Pinpoint the cell where the given text exists, returning its (X, Y) midpoint coordinate. 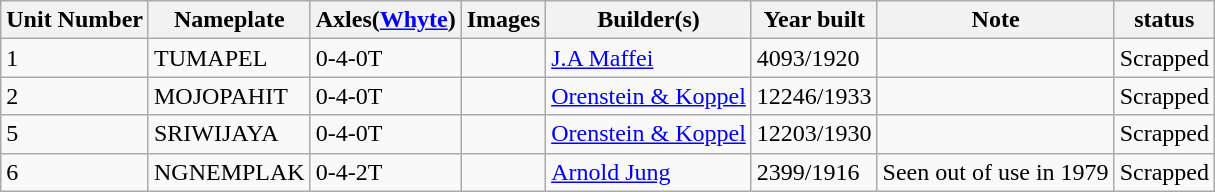
NGNEMPLAK (229, 172)
J.A Maffei (649, 58)
5 (75, 134)
Images (503, 20)
0-4-2T (386, 172)
Unit Number (75, 20)
Seen out of use in 1979 (996, 172)
Arnold Jung (649, 172)
12246/1933 (814, 96)
SRIWIJAYA (229, 134)
Axles(Whyte) (386, 20)
MOJOPAHIT (229, 96)
status (1164, 20)
1 (75, 58)
4093/1920 (814, 58)
Nameplate (229, 20)
TUMAPEL (229, 58)
6 (75, 172)
12203/1930 (814, 134)
Builder(s) (649, 20)
Year built (814, 20)
2 (75, 96)
Note (996, 20)
2399/1916 (814, 172)
